Scan for the cell matching the given text and deliver its (X, Y) coordinate at center. 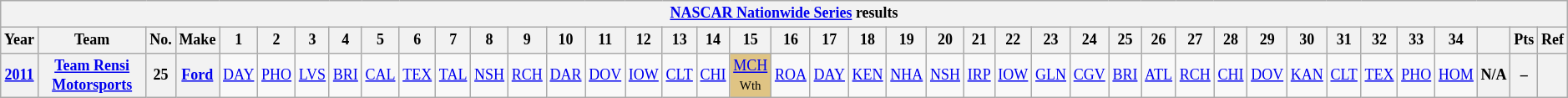
GLN (1051, 75)
– (1525, 75)
3 (312, 40)
CGV (1089, 75)
8 (489, 40)
2011 (20, 75)
31 (1344, 40)
HOM (1456, 75)
LVS (312, 75)
NASCAR Nationwide Series results (784, 13)
32 (1379, 40)
13 (680, 40)
14 (713, 40)
27 (1195, 40)
Year (20, 40)
IRP (979, 75)
21 (979, 40)
KEN (867, 75)
4 (346, 40)
20 (945, 40)
19 (907, 40)
ROA (792, 75)
26 (1159, 40)
22 (1014, 40)
17 (829, 40)
N/A (1494, 75)
TAL (453, 75)
5 (381, 40)
15 (751, 40)
NHA (907, 75)
Team (92, 40)
33 (1416, 40)
6 (417, 40)
2 (277, 40)
18 (867, 40)
11 (605, 40)
10 (566, 40)
No. (160, 40)
28 (1231, 40)
Make (197, 40)
KAN (1307, 75)
7 (453, 40)
12 (643, 40)
34 (1456, 40)
Team Rensi Motorsports (92, 75)
9 (527, 40)
Ford (197, 75)
1 (239, 40)
30 (1307, 40)
24 (1089, 40)
ATL (1159, 75)
23 (1051, 40)
DAR (566, 75)
MCHWth (751, 75)
16 (792, 40)
CAL (381, 75)
Ref (1553, 40)
29 (1267, 40)
Pts (1525, 40)
